Return the (X, Y) coordinate for the center point of the cell that contains the specified text.  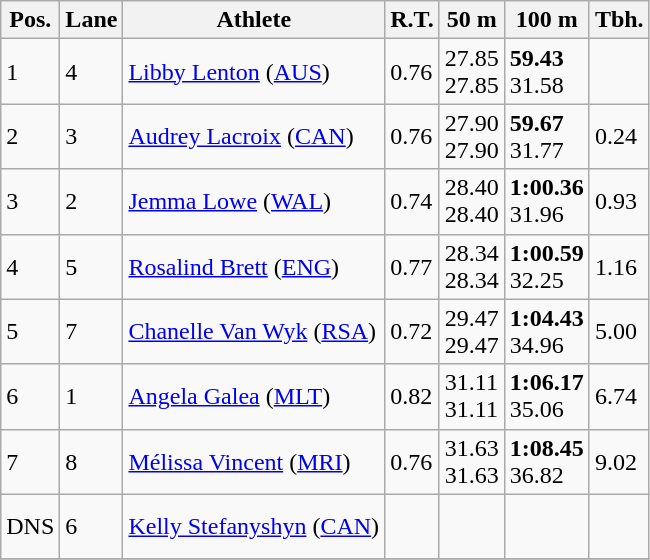
31.6331.63 (472, 462)
27.8527.85 (472, 72)
31.1131.11 (472, 396)
Tbh. (619, 20)
1:00.5932.25 (546, 266)
0.72 (412, 332)
Angela Galea (MLT) (254, 396)
Athlete (254, 20)
1:06.1735.06 (546, 396)
59.4331.58 (546, 72)
1.16 (619, 266)
50 m (472, 20)
0.24 (619, 136)
0.77 (412, 266)
Audrey Lacroix (CAN) (254, 136)
DNS (30, 526)
Jemma Lowe (WAL) (254, 202)
8 (92, 462)
Kelly Stefanyshyn (CAN) (254, 526)
9.02 (619, 462)
100 m (546, 20)
Pos. (30, 20)
5.00 (619, 332)
0.74 (412, 202)
Chanelle Van Wyk (RSA) (254, 332)
Libby Lenton (AUS) (254, 72)
0.82 (412, 396)
Rosalind Brett (ENG) (254, 266)
6.74 (619, 396)
28.3428.34 (472, 266)
1:00.3631.96 (546, 202)
29.4729.47 (472, 332)
R.T. (412, 20)
1:08.4536.82 (546, 462)
27.9027.90 (472, 136)
Mélissa Vincent (MRI) (254, 462)
Lane (92, 20)
59.6731.77 (546, 136)
0.93 (619, 202)
1:04.4334.96 (546, 332)
28.4028.40 (472, 202)
